Scan for the cell matching the given text and deliver its (X, Y) coordinate at center. 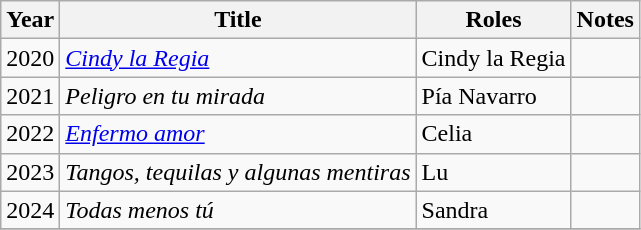
Notes (605, 20)
Enfermo amor (238, 134)
Sandra (494, 210)
2023 (30, 172)
Celia (494, 134)
Title (238, 20)
Peligro en tu mirada (238, 96)
Year (30, 20)
2021 (30, 96)
Lu (494, 172)
Pía Navarro (494, 96)
Roles (494, 20)
Todas menos tú (238, 210)
2020 (30, 58)
2024 (30, 210)
2022 (30, 134)
Tangos, tequilas y algunas mentiras (238, 172)
